Detect which cell encompasses the target text, then output its (x, y) center coordinate. 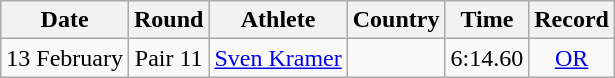
Time (487, 20)
OR (572, 58)
Athlete (278, 20)
Pair 11 (168, 58)
6:14.60 (487, 58)
Round (168, 20)
Date (65, 20)
Country (396, 20)
Sven Kramer (278, 58)
13 February (65, 58)
Record (572, 20)
